Determine the (x, y) coordinate at the center of the cell enclosing the given text.  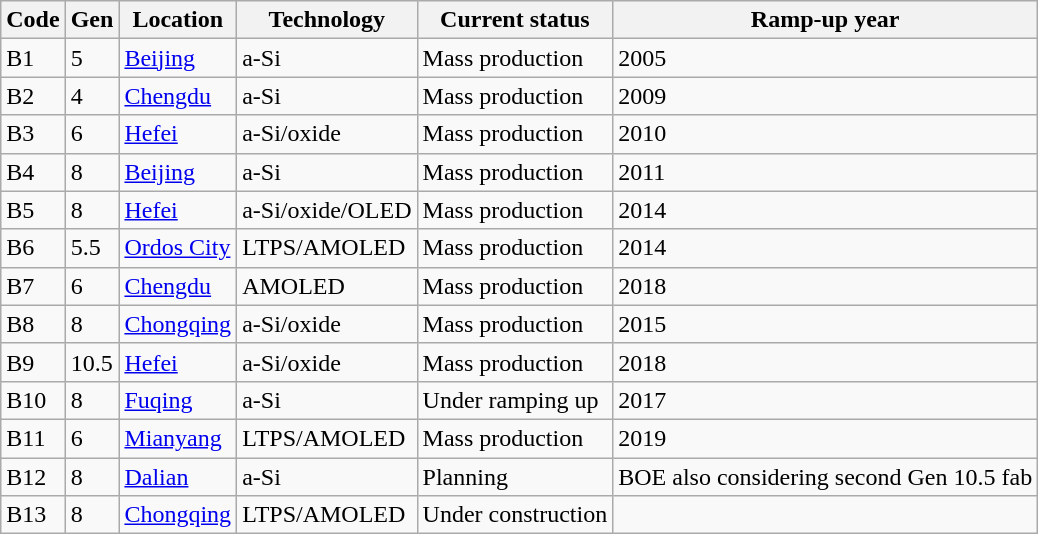
Dalian (178, 477)
B12 (33, 477)
2010 (826, 134)
Ordos City (178, 248)
BOE also considering second Gen 10.5 fab (826, 477)
B6 (33, 248)
B3 (33, 134)
2019 (826, 438)
2011 (826, 172)
B10 (33, 400)
4 (92, 96)
B7 (33, 286)
B5 (33, 210)
a-Si/oxide/OLED (327, 210)
2015 (826, 324)
Planning (515, 477)
Under ramping up (515, 400)
Ramp-up year (826, 20)
Under construction (515, 515)
B1 (33, 58)
B4 (33, 172)
Gen (92, 20)
B13 (33, 515)
2017 (826, 400)
2009 (826, 96)
10.5 (92, 362)
5 (92, 58)
B8 (33, 324)
Technology (327, 20)
B11 (33, 438)
B9 (33, 362)
Mianyang (178, 438)
5.5 (92, 248)
B2 (33, 96)
Current status (515, 20)
Fuqing (178, 400)
2005 (826, 58)
Location (178, 20)
AMOLED (327, 286)
Code (33, 20)
